Scan for the cell matching the given text and deliver its [x, y] coordinate at center. 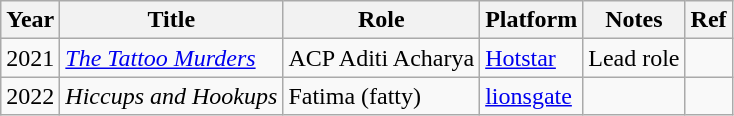
Fatima (fatty) [382, 96]
ACP Aditi Acharya [382, 58]
Role [382, 20]
2021 [30, 58]
Hiccups and Hookups [172, 96]
Year [30, 20]
Lead role [634, 58]
The Tattoo Murders [172, 58]
Notes [634, 20]
Title [172, 20]
Ref [708, 20]
lionsgate [532, 96]
2022 [30, 96]
Platform [532, 20]
Hotstar [532, 58]
